Output the [x, y] coordinate of the center of the cell containing the given text.  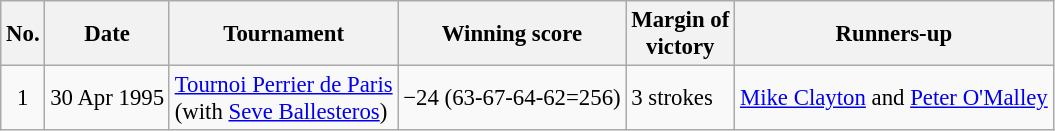
Runners-up [894, 34]
Mike Clayton and Peter O'Malley [894, 98]
Tournament [284, 34]
No. [23, 34]
Margin ofvictory [680, 34]
Date [107, 34]
3 strokes [680, 98]
−24 (63-67-64-62=256) [512, 98]
Tournoi Perrier de Paris(with Seve Ballesteros) [284, 98]
Winning score [512, 34]
30 Apr 1995 [107, 98]
1 [23, 98]
